Extract the [X, Y] coordinate from the center of the cell holding the provided text.  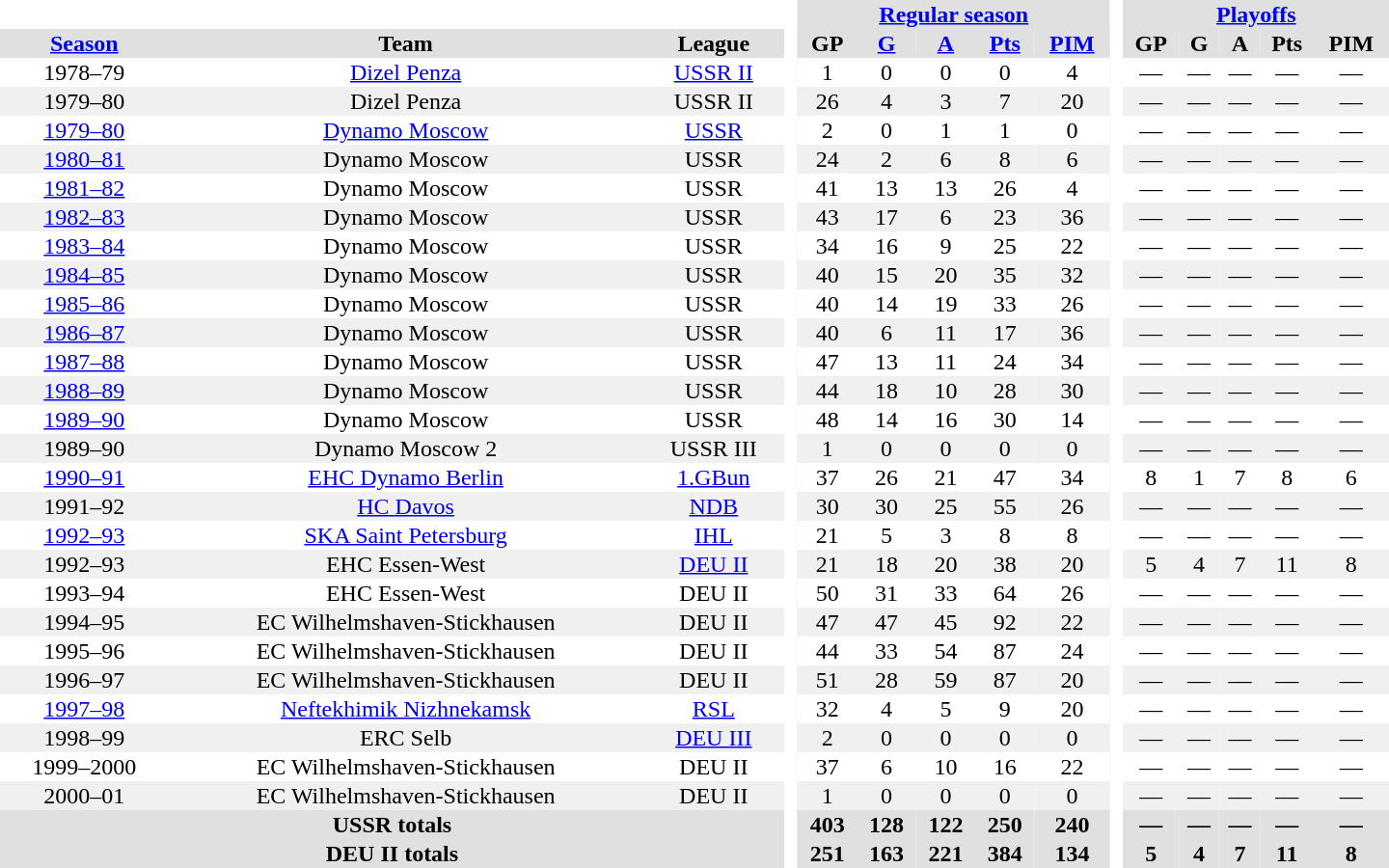
35 [1005, 275]
19 [945, 304]
1997–98 [85, 709]
Season [85, 43]
64 [1005, 593]
59 [945, 680]
RSL [714, 709]
Team [406, 43]
NDB [714, 506]
221 [945, 854]
League [714, 43]
38 [1005, 564]
1993–94 [85, 593]
1981–82 [85, 188]
41 [828, 188]
54 [945, 651]
DEU II totals [392, 854]
122 [945, 825]
1978–79 [85, 72]
Neftekhimik Nizhnekamsk [406, 709]
1998–99 [85, 738]
48 [828, 420]
384 [1005, 854]
23 [1005, 217]
DEU III [714, 738]
240 [1072, 825]
1987–88 [85, 362]
1988–89 [85, 391]
1995–96 [85, 651]
Dynamo Moscow 2 [406, 448]
IHL [714, 535]
15 [885, 275]
45 [945, 622]
251 [828, 854]
USSR III [714, 448]
1985–86 [85, 304]
1990–91 [85, 477]
1986–87 [85, 333]
1991–92 [85, 506]
1984–85 [85, 275]
92 [1005, 622]
ERC Selb [406, 738]
51 [828, 680]
SKA Saint Petersburg [406, 535]
403 [828, 825]
1983–84 [85, 246]
134 [1072, 854]
EHC Dynamo Berlin [406, 477]
55 [1005, 506]
1999–2000 [85, 767]
163 [885, 854]
50 [828, 593]
USSR totals [392, 825]
250 [1005, 825]
1980–81 [85, 159]
43 [828, 217]
Playoffs [1256, 14]
2000–01 [85, 796]
HC Davos [406, 506]
1982–83 [85, 217]
31 [885, 593]
1996–97 [85, 680]
128 [885, 825]
1.GBun [714, 477]
1994–95 [85, 622]
Regular season [953, 14]
